Find where the given text appears and provide that cell's center as (x, y) coordinate. 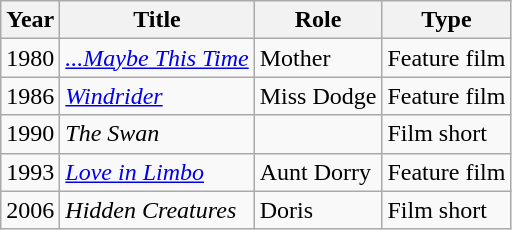
1980 (30, 58)
1990 (30, 134)
Aunt Dorry (318, 172)
Title (157, 20)
Love in Limbo (157, 172)
2006 (30, 210)
Type (446, 20)
Role (318, 20)
1986 (30, 96)
Windrider (157, 96)
Doris (318, 210)
Year (30, 20)
Miss Dodge (318, 96)
Mother (318, 58)
...Maybe This Time (157, 58)
1993 (30, 172)
The Swan (157, 134)
Hidden Creatures (157, 210)
